Locate the cell with the specified text and output its [x, y] center coordinate. 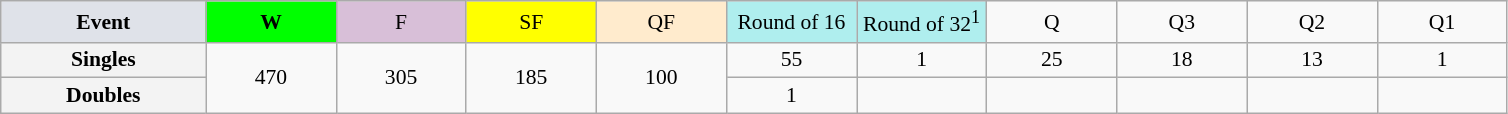
25 [1052, 60]
55 [791, 60]
Round of 16 [791, 22]
Doubles [104, 96]
QF [661, 22]
Q3 [1182, 22]
Round of 321 [921, 22]
F [401, 22]
100 [661, 78]
Event [104, 22]
Singles [104, 60]
18 [1182, 60]
SF [531, 22]
305 [401, 78]
W [271, 22]
Q2 [1312, 22]
13 [1312, 60]
185 [531, 78]
470 [271, 78]
Q [1052, 22]
Q1 [1442, 22]
